Determine the (X, Y) coordinate at the center of the cell enclosing the given text.  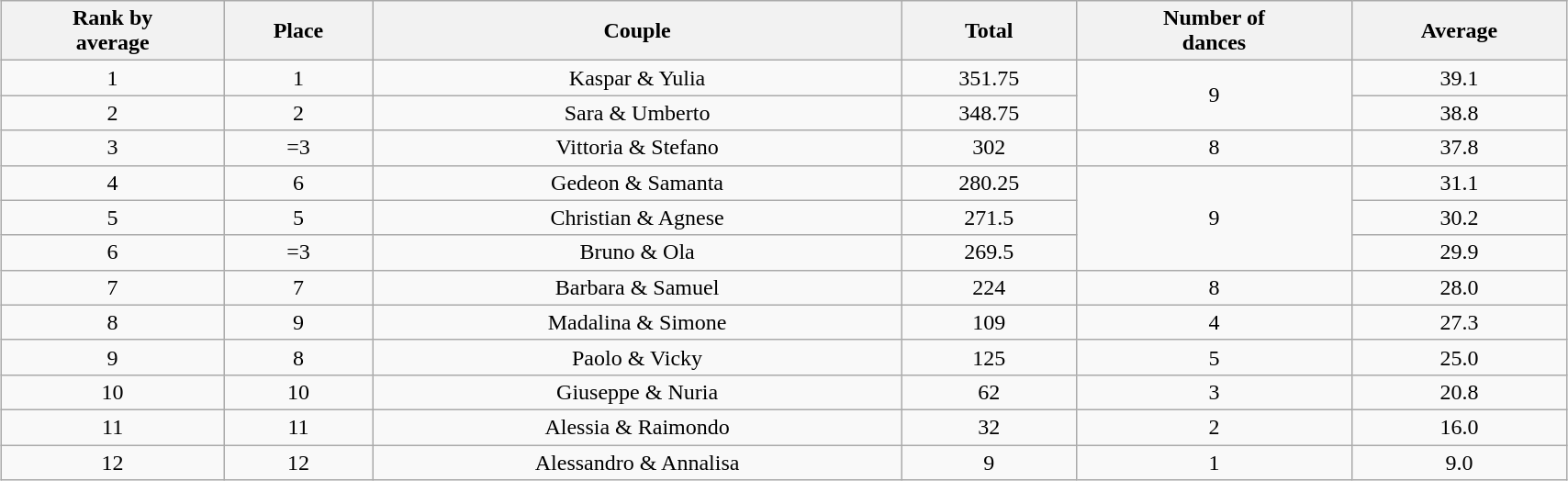
Couple (637, 31)
16.0 (1460, 427)
Place (298, 31)
20.8 (1460, 392)
125 (989, 357)
Average (1460, 31)
Alessia & Raimondo (637, 427)
9.0 (1460, 462)
302 (989, 148)
28.0 (1460, 287)
Rank by average (112, 31)
Christian & Agnese (637, 218)
Madalina & Simone (637, 322)
Gedeon & Samanta (637, 183)
348.75 (989, 113)
109 (989, 322)
62 (989, 392)
Sara & Umberto (637, 113)
Kaspar & Yulia (637, 78)
351.75 (989, 78)
29.9 (1460, 252)
38.8 (1460, 113)
Giuseppe & Nuria (637, 392)
269.5 (989, 252)
Barbara & Samuel (637, 287)
Vittoria & Stefano (637, 148)
271.5 (989, 218)
224 (989, 287)
30.2 (1460, 218)
280.25 (989, 183)
31.1 (1460, 183)
Bruno & Ola (637, 252)
25.0 (1460, 357)
Total (989, 31)
Number of dances (1214, 31)
39.1 (1460, 78)
Paolo & Vicky (637, 357)
37.8 (1460, 148)
32 (989, 427)
Alessandro & Annalisa (637, 462)
27.3 (1460, 322)
